Determine the (X, Y) coordinate at the center of the cell enclosing the given text.  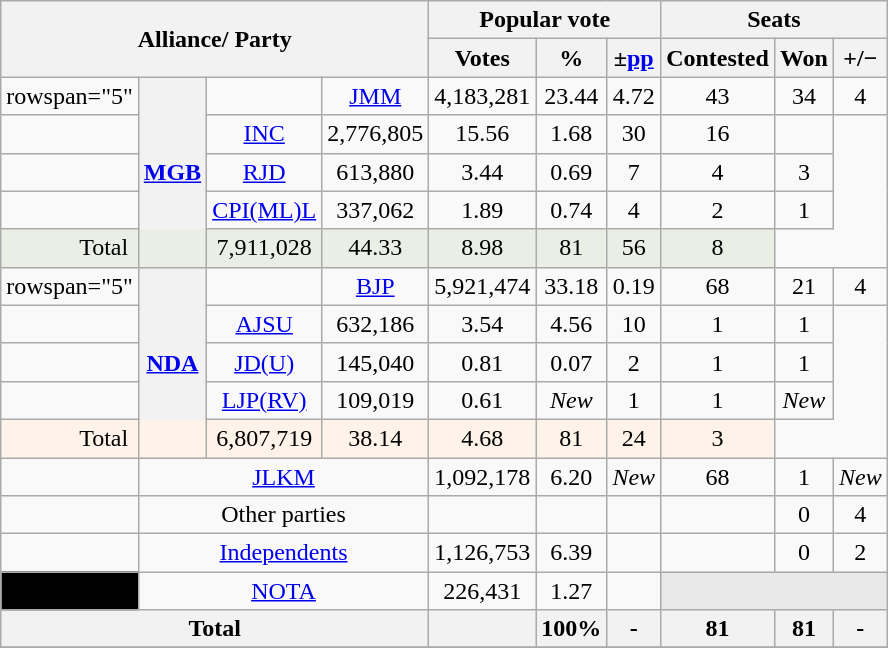
6.20 (572, 477)
0.74 (572, 210)
43 (718, 96)
0.81 (482, 362)
4.68 (482, 438)
Won (804, 58)
1,092,178 (482, 477)
4,183,281 (482, 96)
38.14 (376, 438)
Alliance/ Party (215, 39)
MGB (172, 172)
0.69 (572, 172)
CPI(ML)L (264, 210)
4.72 (634, 96)
3.44 (482, 172)
23.44 (572, 96)
BJP (376, 286)
8.98 (482, 248)
Seats (774, 20)
8 (718, 248)
4.56 (572, 324)
226,431 (482, 591)
6.39 (572, 553)
30 (634, 134)
10 (634, 324)
Contested (718, 58)
JLKM (284, 477)
RJD (264, 172)
44.33 (376, 248)
632,186 (376, 324)
15.56 (482, 134)
0.61 (482, 400)
0.19 (634, 286)
34 (804, 96)
5,921,474 (482, 286)
±pp (634, 58)
7,911,028 (264, 248)
NOTA (284, 591)
145,040 (376, 362)
24 (634, 438)
Popular vote (545, 20)
56 (634, 248)
21 (804, 286)
33.18 (572, 286)
16 (718, 134)
% (572, 58)
0.07 (572, 362)
1.89 (482, 210)
337,062 (376, 210)
+/− (860, 58)
Independents (284, 553)
7 (634, 172)
Votes (482, 58)
NDA (172, 362)
Other parties (284, 515)
6,807,719 (264, 438)
613,880 (376, 172)
1,126,753 (482, 553)
3.54 (482, 324)
LJP(RV) (264, 400)
AJSU (264, 324)
100% (572, 629)
1.68 (572, 134)
109,019 (376, 400)
2,776,805 (376, 134)
JMM (376, 96)
1.27 (572, 591)
JD(U) (264, 362)
INC (264, 134)
